Pinpoint the cell where the given text exists, returning its (X, Y) midpoint coordinate. 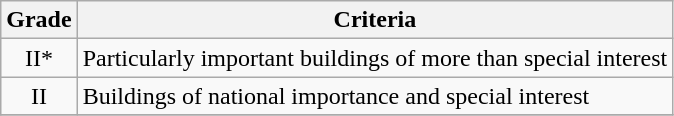
Particularly important buildings of more than special interest (375, 58)
II* (39, 58)
II (39, 96)
Buildings of national importance and special interest (375, 96)
Criteria (375, 20)
Grade (39, 20)
